Scan for the cell matching the given text and deliver its (x, y) coordinate at center. 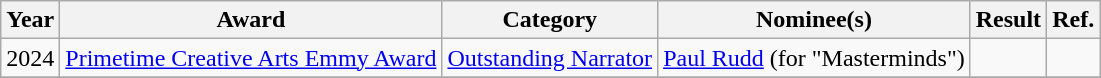
2024 (30, 58)
Paul Rudd (for "Masterminds") (814, 58)
Outstanding Narrator (550, 58)
Award (251, 20)
Ref. (1074, 20)
Year (30, 20)
Category (550, 20)
Result (1008, 20)
Nominee(s) (814, 20)
Primetime Creative Arts Emmy Award (251, 58)
